Return the (x, y) coordinate for the center point of the cell that contains the specified text.  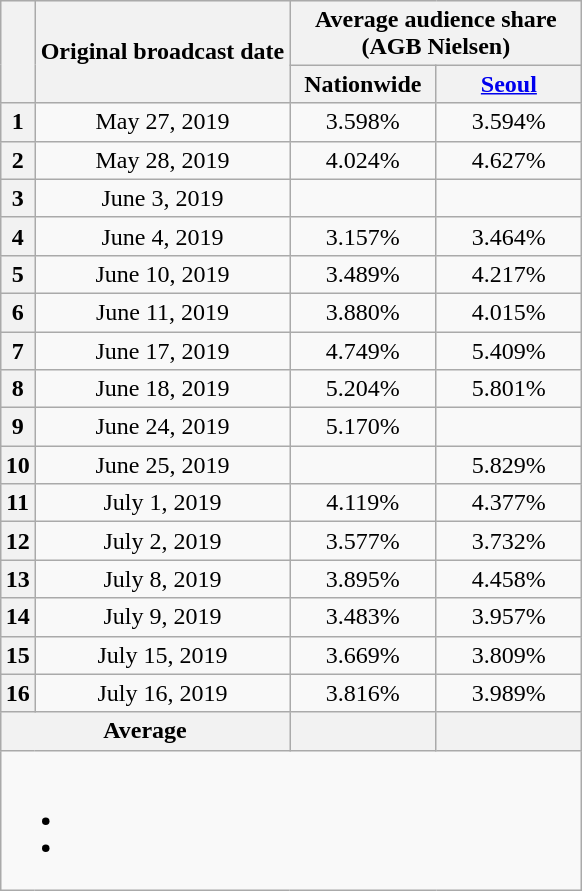
June 17, 2019 (162, 351)
June 25, 2019 (162, 465)
July 16, 2019 (162, 693)
June 24, 2019 (162, 427)
June 11, 2019 (162, 312)
4 (18, 236)
July 9, 2019 (162, 617)
Original broadcast date (162, 52)
June 3, 2019 (162, 198)
4.749% (363, 351)
3.483% (363, 617)
5.801% (509, 389)
Average audience share(AGB Nielsen) (436, 32)
May 28, 2019 (162, 160)
4.458% (509, 579)
4.217% (509, 274)
4.119% (363, 503)
4.015% (509, 312)
5.170% (363, 427)
3.809% (509, 655)
9 (18, 427)
12 (18, 541)
July 1, 2019 (162, 503)
3.816% (363, 693)
June 10, 2019 (162, 274)
Average (145, 731)
6 (18, 312)
14 (18, 617)
July 2, 2019 (162, 541)
July 15, 2019 (162, 655)
Seoul (509, 84)
16 (18, 693)
3.157% (363, 236)
3.957% (509, 617)
1 (18, 122)
3.880% (363, 312)
5.409% (509, 351)
10 (18, 465)
5.204% (363, 389)
15 (18, 655)
5.829% (509, 465)
3.598% (363, 122)
13 (18, 579)
4.024% (363, 160)
3.895% (363, 579)
July 8, 2019 (162, 579)
8 (18, 389)
3.989% (509, 693)
June 4, 2019 (162, 236)
2 (18, 160)
5 (18, 274)
11 (18, 503)
3.489% (363, 274)
3 (18, 198)
Nationwide (363, 84)
4.627% (509, 160)
May 27, 2019 (162, 122)
3.732% (509, 541)
3.577% (363, 541)
3.669% (363, 655)
4.377% (509, 503)
3.464% (509, 236)
June 18, 2019 (162, 389)
7 (18, 351)
3.594% (509, 122)
